Return the [x, y] coordinate for the center point of the cell that contains the specified text.  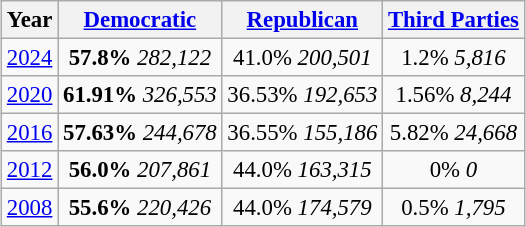
55.6% 220,426 [140, 208]
5.82% 24,668 [454, 133]
44.0% 163,315 [302, 170]
2012 [30, 170]
2024 [30, 58]
2008 [30, 208]
61.91% 326,553 [140, 95]
57.8% 282,122 [140, 58]
2020 [30, 95]
36.53% 192,653 [302, 95]
0% 0 [454, 170]
44.0% 174,579 [302, 208]
Republican [302, 20]
57.63% 244,678 [140, 133]
Year [30, 20]
0.5% 1,795 [454, 208]
56.0% 207,861 [140, 170]
1.2% 5,816 [454, 58]
41.0% 200,501 [302, 58]
1.56% 8,244 [454, 95]
2016 [30, 133]
Democratic [140, 20]
Third Parties [454, 20]
36.55% 155,186 [302, 133]
